Identify which cell holds the provided text, then report its [X, Y] central coordinate. 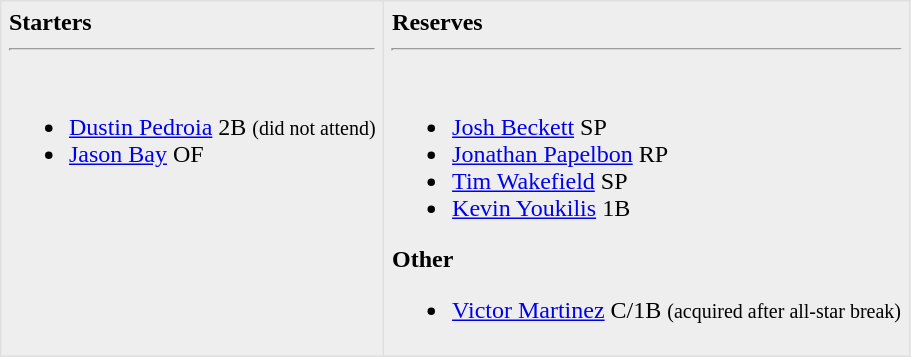
Starters Dustin Pedroia 2B (did not attend)Jason Bay OF [192, 179]
Reserves Josh Beckett SPJonathan Papelbon RPTim Wakefield SPKevin Youkilis 1BOtherVictor Martinez C/1B (acquired after all-star break) [646, 179]
